Detect which cell encompasses the target text, then output its (x, y) center coordinate. 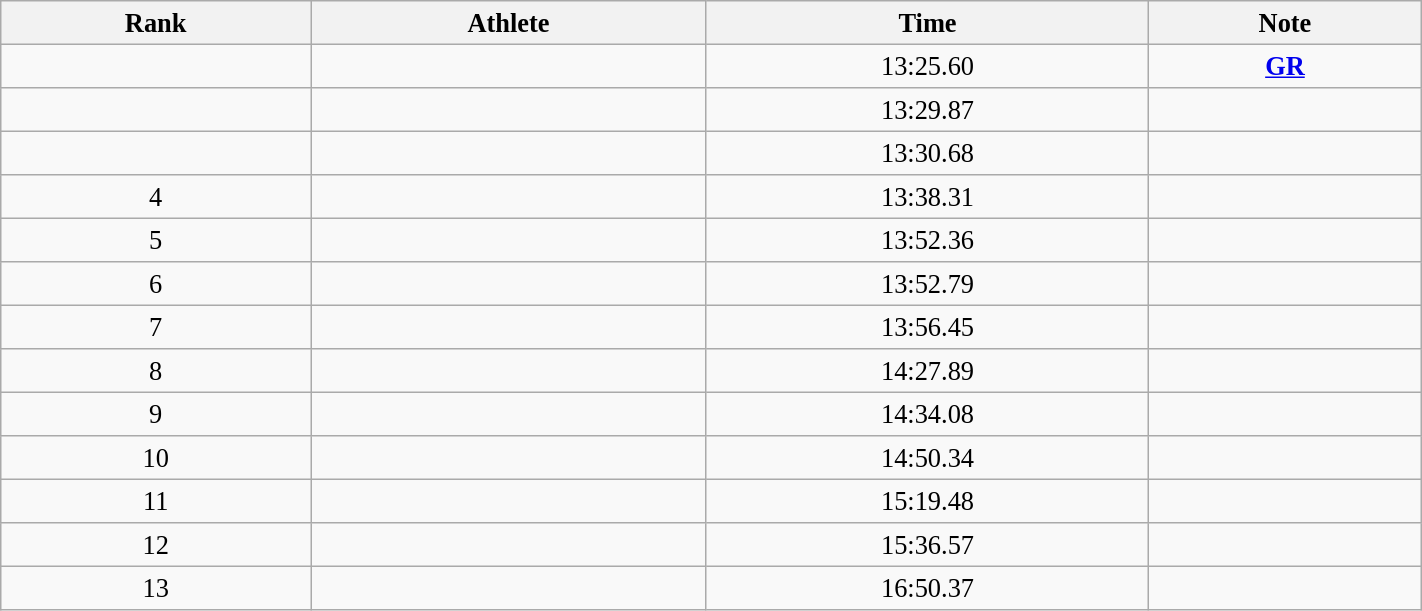
9 (156, 414)
13:52.79 (927, 284)
8 (156, 371)
13:29.87 (927, 109)
13:30.68 (927, 153)
16:50.37 (927, 588)
14:50.34 (927, 458)
GR (1286, 66)
13:56.45 (927, 327)
11 (156, 501)
14:34.08 (927, 414)
13:52.36 (927, 240)
Athlete (509, 22)
Rank (156, 22)
15:19.48 (927, 501)
14:27.89 (927, 371)
15:36.57 (927, 545)
12 (156, 545)
Time (927, 22)
5 (156, 240)
7 (156, 327)
10 (156, 458)
13:38.31 (927, 197)
4 (156, 197)
13 (156, 588)
13:25.60 (927, 66)
Note (1286, 22)
6 (156, 284)
